Find where the given text appears and provide that cell's center as (x, y) coordinate. 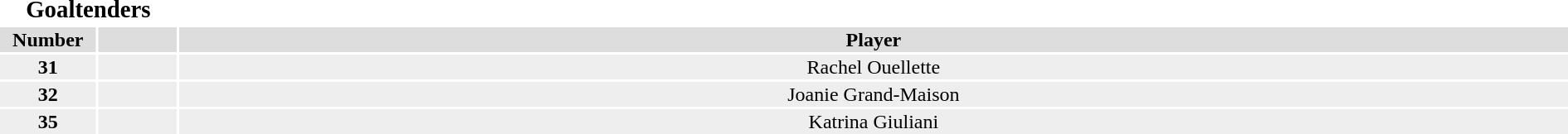
Player (874, 40)
Joanie Grand-Maison (874, 94)
Rachel Ouellette (874, 67)
Number (48, 40)
35 (48, 122)
32 (48, 94)
Katrina Giuliani (874, 122)
31 (48, 67)
